Pinpoint the cell where the given text exists, returning its [x, y] midpoint coordinate. 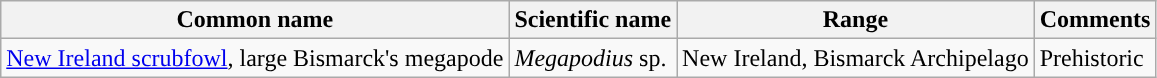
New Ireland scrubfowl, large Bismarck's megapode [255, 58]
Scientific name [593, 20]
Megapodius sp. [593, 58]
New Ireland, Bismarck Archipelago [856, 58]
Common name [255, 20]
Range [856, 20]
Comments [1095, 20]
Prehistoric [1095, 58]
